Extract the [x, y] coordinate from the center of the cell holding the provided text.  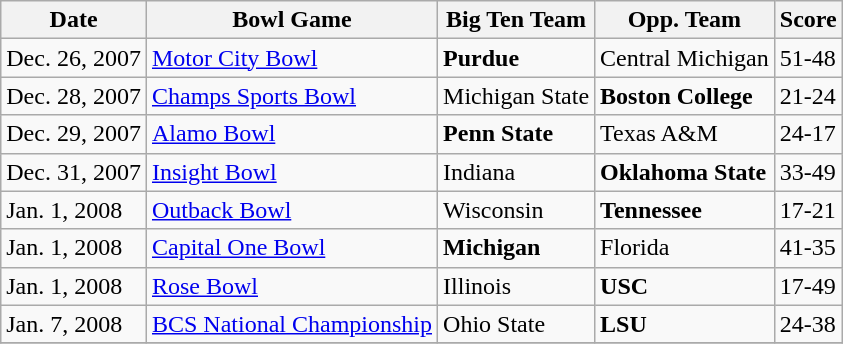
21-24 [808, 96]
Capital One Bowl [292, 248]
Wisconsin [516, 210]
Date [74, 20]
Alamo Bowl [292, 134]
33-49 [808, 172]
Texas A&M [685, 134]
Dec. 28, 2007 [74, 96]
Penn State [516, 134]
Big Ten Team [516, 20]
Bowl Game [292, 20]
Illinois [516, 286]
Insight Bowl [292, 172]
Central Michigan [685, 58]
USC [685, 286]
Motor City Bowl [292, 58]
Michigan State [516, 96]
Tennessee [685, 210]
Oklahoma State [685, 172]
41-35 [808, 248]
17-21 [808, 210]
Florida [685, 248]
Opp. Team [685, 20]
Dec. 26, 2007 [74, 58]
Score [808, 20]
24-17 [808, 134]
51-48 [808, 58]
Dec. 31, 2007 [74, 172]
Rose Bowl [292, 286]
Purdue [516, 58]
Boston College [685, 96]
17-49 [808, 286]
Michigan [516, 248]
Indiana [516, 172]
Dec. 29, 2007 [74, 134]
Jan. 7, 2008 [74, 324]
Ohio State [516, 324]
LSU [685, 324]
Champs Sports Bowl [292, 96]
24-38 [808, 324]
Outback Bowl [292, 210]
BCS National Championship [292, 324]
